Search for the cell housing the specified text and yield its (X, Y) center coordinate. 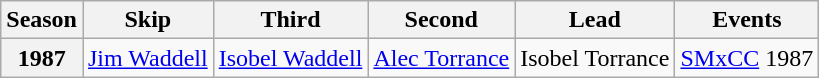
Season (42, 20)
1987 (42, 58)
SMxCC 1987 (747, 58)
Isobel Waddell (290, 58)
Lead (595, 20)
Alec Torrance (442, 58)
Isobel Torrance (595, 58)
Events (747, 20)
Jim Waddell (148, 58)
Skip (148, 20)
Third (290, 20)
Second (442, 20)
